Return the (X, Y) coordinate for the center point of the cell that contains the specified text.  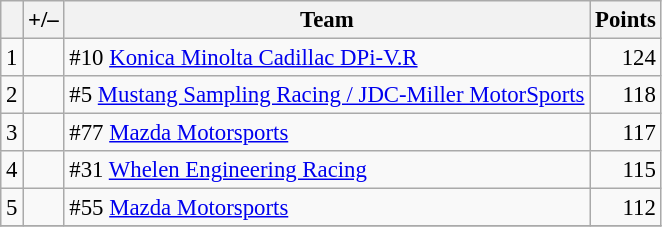
117 (626, 133)
#10 Konica Minolta Cadillac DPi-V.R (327, 58)
5 (12, 208)
115 (626, 170)
1 (12, 58)
#77 Mazda Motorsports (327, 133)
Points (626, 20)
#5 Mustang Sampling Racing / JDC-Miller MotorSports (327, 95)
112 (626, 208)
+/– (44, 20)
Team (327, 20)
124 (626, 58)
3 (12, 133)
118 (626, 95)
#31 Whelen Engineering Racing (327, 170)
4 (12, 170)
2 (12, 95)
#55 Mazda Motorsports (327, 208)
